Pinpoint the cell where the given text exists, returning its (x, y) midpoint coordinate. 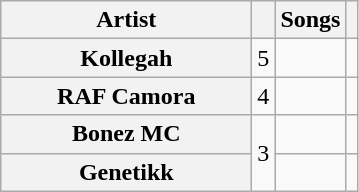
Artist (126, 20)
Kollegah (126, 58)
5 (264, 58)
Genetikk (126, 172)
Bonez MC (126, 134)
3 (264, 153)
Songs (310, 20)
4 (264, 96)
RAF Camora (126, 96)
